Pinpoint the cell where the given text exists, returning its (x, y) midpoint coordinate. 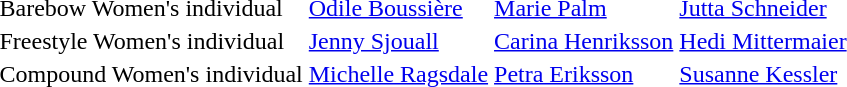
Carina Henriksson (584, 41)
Jenny Sjouall (398, 41)
